Detect which cell encompasses the target text, then output its [X, Y] center coordinate. 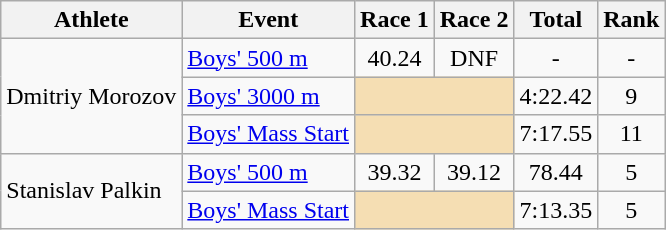
4:22.42 [556, 96]
Boys' 3000 m [268, 96]
39.32 [395, 172]
Total [556, 20]
DNF [474, 58]
7:17.55 [556, 134]
9 [632, 96]
Rank [632, 20]
Dmitriy Morozov [92, 96]
7:13.35 [556, 210]
Race 2 [474, 20]
78.44 [556, 172]
39.12 [474, 172]
Race 1 [395, 20]
11 [632, 134]
Athlete [92, 20]
Event [268, 20]
40.24 [395, 58]
Stanislav Palkin [92, 191]
